Search for the cell housing the specified text and yield its (x, y) center coordinate. 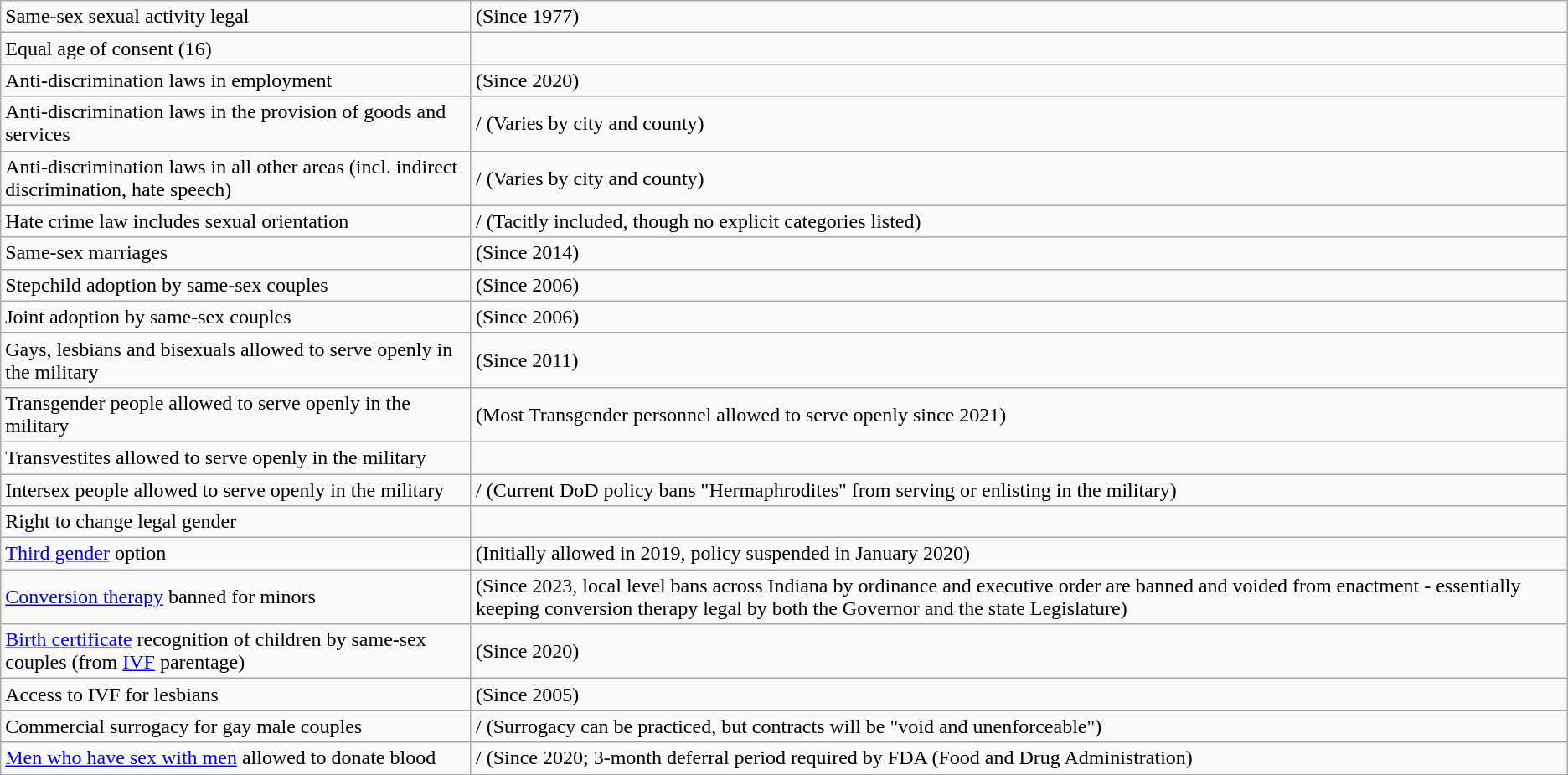
/ (Current DoD policy bans "Hermaphrodites" from serving or enlisting in the military) (1019, 490)
Anti-discrimination laws in employment (236, 80)
Same-sex sexual activity legal (236, 17)
Transvestites allowed to serve openly in the military (236, 457)
/ (Since 2020; 3-month deferral period required by FDA (Food and Drug Administration) (1019, 758)
Joint adoption by same-sex couples (236, 317)
/ (Tacitly included, though no explicit categories listed) (1019, 221)
Anti-discrimination laws in all other areas (incl. indirect discrimination, hate speech) (236, 178)
Intersex people allowed to serve openly in the military (236, 490)
Conversion therapy banned for minors (236, 597)
/ (Surrogacy can be practiced, but contracts will be "void and unenforceable") (1019, 726)
(Since 2011) (1019, 360)
(Most Transgender personnel allowed to serve openly since 2021) (1019, 414)
Right to change legal gender (236, 522)
Third gender option (236, 554)
Men who have sex with men allowed to donate blood (236, 758)
Stepchild adoption by same-sex couples (236, 285)
Commercial surrogacy for gay male couples (236, 726)
Anti-discrimination laws in the provision of goods and services (236, 124)
Equal age of consent (16) (236, 49)
(Since 2005) (1019, 695)
Hate crime law includes sexual orientation (236, 221)
Birth certificate recognition of children by same-sex couples (from IVF parentage) (236, 652)
Transgender people allowed to serve openly in the military (236, 414)
(Initially allowed in 2019, policy suspended in January 2020) (1019, 554)
Gays, lesbians and bisexuals allowed to serve openly in the military (236, 360)
Same-sex marriages (236, 253)
(Since 2014) (1019, 253)
Access to IVF for lesbians (236, 695)
(Since 1977) (1019, 17)
